Output the (x, y) coordinate of the center of the cell containing the given text.  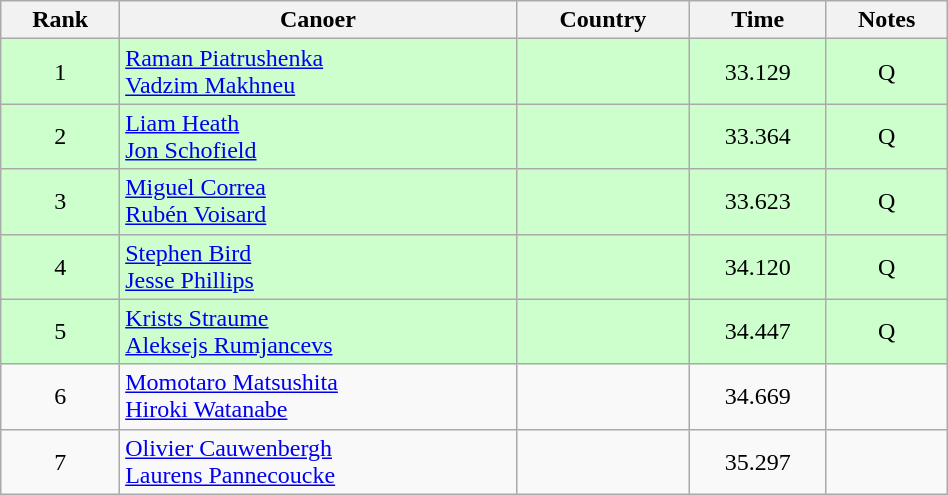
34.669 (758, 396)
Notes (886, 20)
6 (60, 396)
4 (60, 266)
1 (60, 72)
3 (60, 202)
Raman PiatrushenkaVadzim Makhneu (318, 72)
33.623 (758, 202)
34.120 (758, 266)
35.297 (758, 462)
Stephen BirdJesse Phillips (318, 266)
Country (602, 20)
2 (60, 136)
Rank (60, 20)
Momotaro MatsushitaHiroki Watanabe (318, 396)
5 (60, 332)
33.129 (758, 72)
Liam HeathJon Schofield (318, 136)
33.364 (758, 136)
34.447 (758, 332)
Miguel CorreaRubén Voisard (318, 202)
Olivier CauwenberghLaurens Pannecoucke (318, 462)
7 (60, 462)
Canoer (318, 20)
Time (758, 20)
Krists StraumeAleksejs Rumjancevs (318, 332)
